Pinpoint the cell where the given text exists, returning its [x, y] midpoint coordinate. 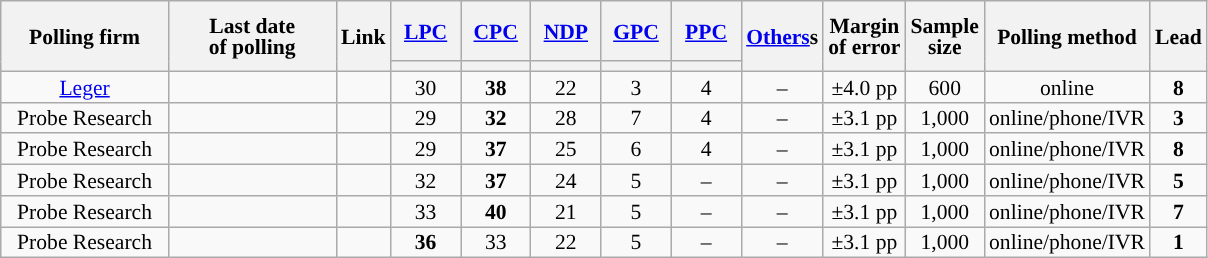
28 [566, 118]
Leger [85, 86]
Otherss [782, 36]
40 [496, 212]
25 [566, 150]
Polling method [1067, 36]
±4.0 pp [864, 86]
Lead [1178, 36]
NDP [566, 31]
Polling firm [85, 36]
600 [945, 86]
GPC [636, 31]
36 [426, 242]
24 [566, 180]
Samplesize [945, 36]
CPC [496, 31]
30 [426, 86]
LPC [426, 31]
38 [496, 86]
Marginof error [864, 36]
6 [636, 150]
online [1067, 86]
21 [566, 212]
Last dateof polling [252, 36]
PPC [706, 31]
1 [1178, 242]
Link [364, 36]
